Locate the cell with the specified text and output its (X, Y) center coordinate. 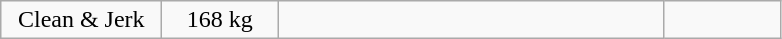
Clean & Jerk (82, 20)
168 kg (220, 20)
